Output the [x, y] coordinate of the center of the cell containing the given text.  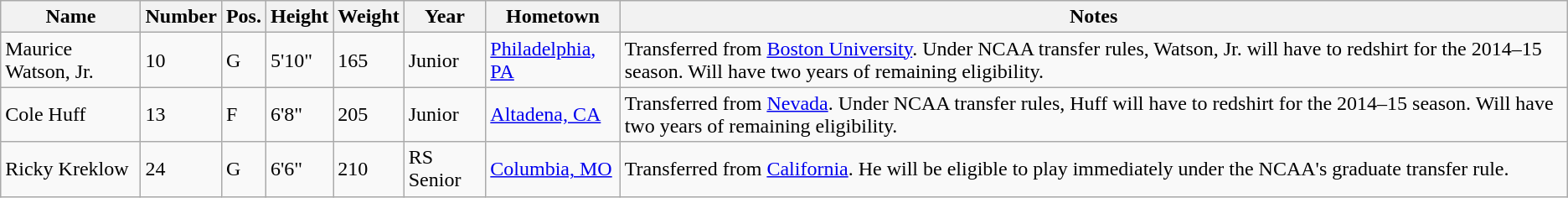
10 [181, 60]
Hometown [553, 17]
Notes [1094, 17]
Number [181, 17]
Pos. [243, 17]
5'10" [299, 60]
F [243, 114]
Year [445, 17]
24 [181, 169]
Weight [369, 17]
Maurice Watson, Jr. [70, 60]
Philadelphia, PA [553, 60]
13 [181, 114]
Transferred from Nevada. Under NCAA transfer rules, Huff will have to redshirt for the 2014–15 season. Will have two years of remaining eligibility. [1094, 114]
205 [369, 114]
6'8" [299, 114]
RS Senior [445, 169]
Transferred from California. He will be eligible to play immediately under the NCAA's graduate transfer rule. [1094, 169]
6'6" [299, 169]
Columbia, MO [553, 169]
210 [369, 169]
Ricky Kreklow [70, 169]
Altadena, CA [553, 114]
Height [299, 17]
165 [369, 60]
Name [70, 17]
Cole Huff [70, 114]
